For the text-containing cell, return its midpoint in [x, y] coordinate format. 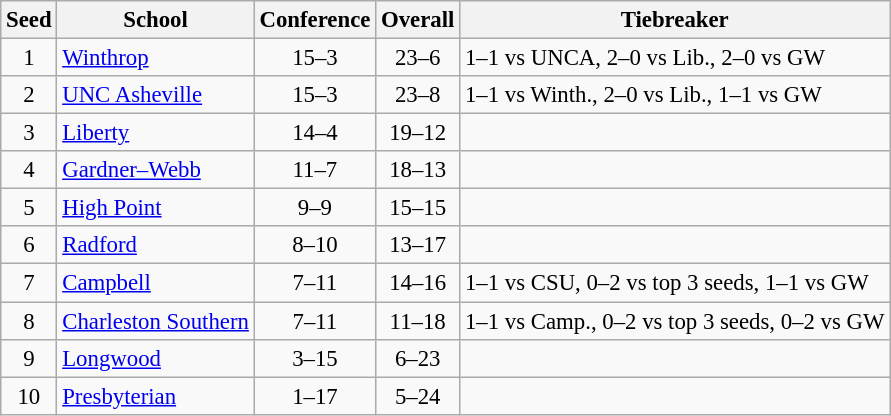
23–6 [418, 58]
Winthrop [156, 58]
5–24 [418, 396]
School [156, 20]
Seed [29, 20]
1 [29, 58]
1–1 vs UNCA, 2–0 vs Lib., 2–0 vs GW [675, 58]
1–1 vs Winth., 2–0 vs Lib., 1–1 vs GW [675, 95]
Campbell [156, 283]
14–4 [315, 133]
11–7 [315, 170]
8–10 [315, 245]
18–13 [418, 170]
10 [29, 396]
15–15 [418, 208]
2 [29, 95]
23–8 [418, 95]
Liberty [156, 133]
14–16 [418, 283]
7 [29, 283]
1–17 [315, 396]
Longwood [156, 358]
Tiebreaker [675, 20]
11–18 [418, 321]
High Point [156, 208]
1–1 vs CSU, 0–2 vs top 3 seeds, 1–1 vs GW [675, 283]
13–17 [418, 245]
8 [29, 321]
3 [29, 133]
Charleston Southern [156, 321]
Overall [418, 20]
19–12 [418, 133]
5 [29, 208]
Presbyterian [156, 396]
3–15 [315, 358]
UNC Asheville [156, 95]
4 [29, 170]
Radford [156, 245]
Conference [315, 20]
6–23 [418, 358]
9–9 [315, 208]
Gardner–Webb [156, 170]
9 [29, 358]
1–1 vs Camp., 0–2 vs top 3 seeds, 0–2 vs GW [675, 321]
6 [29, 245]
